Determine the [x, y] coordinate at the center of the cell enclosing the given text.  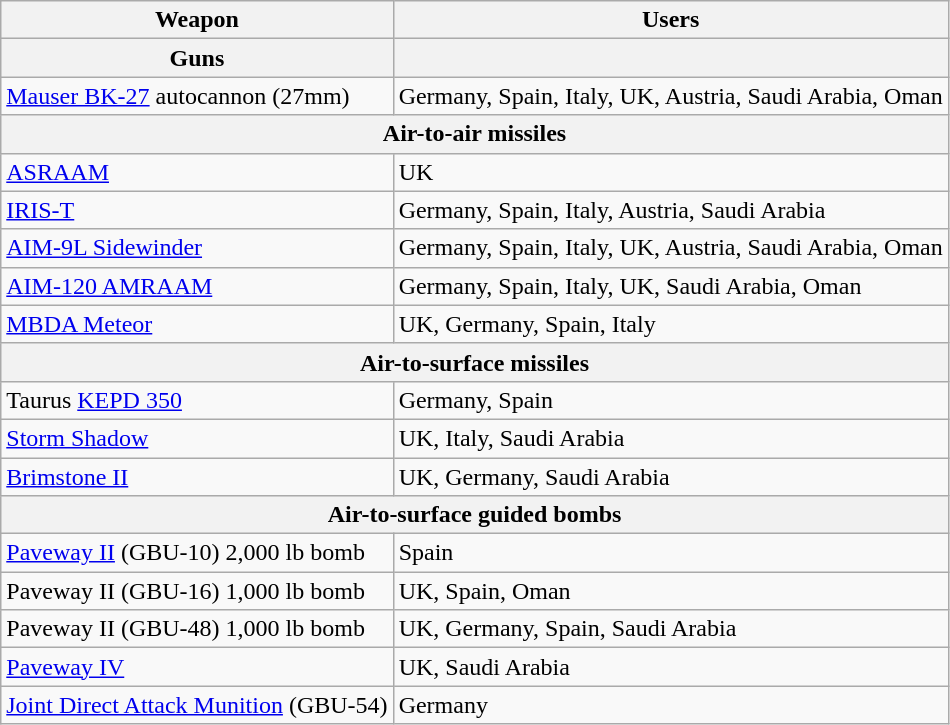
Germany, Spain [670, 400]
Weapon [197, 20]
Paveway II (GBU-48) 1,000 lb bomb [197, 629]
Air-to-air missiles [475, 134]
Paveway II (GBU-16) 1,000 lb bomb [197, 591]
Joint Direct Attack Munition (GBU-54) [197, 705]
Air-to-surface guided bombs [475, 515]
Air-to-surface missiles [475, 362]
Germany, Spain, Italy, Austria, Saudi Arabia [670, 210]
UK, Italy, Saudi Arabia [670, 438]
UK, Germany, Spain, Italy [670, 324]
Germany, Spain, Italy, UK, Saudi Arabia, Oman [670, 286]
UK, Spain, Oman [670, 591]
UK [670, 172]
IRIS-T [197, 210]
UK, Germany, Spain, Saudi Arabia [670, 629]
Taurus KEPD 350 [197, 400]
Mauser BK-27 autocannon (27mm) [197, 96]
AIM-9L Sidewinder [197, 248]
MBDA Meteor [197, 324]
Guns [197, 58]
UK, Germany, Saudi Arabia [670, 477]
Storm Shadow [197, 438]
Paveway II (GBU-10) 2,000 lb bomb [197, 553]
Users [670, 20]
ASRAAM [197, 172]
AIM-120 AMRAAM [197, 286]
Germany [670, 705]
Paveway IV [197, 667]
Brimstone II [197, 477]
UK, Saudi Arabia [670, 667]
Spain [670, 553]
